Capture the cell that displays the provided text and extract its (X, Y) central coordinate. 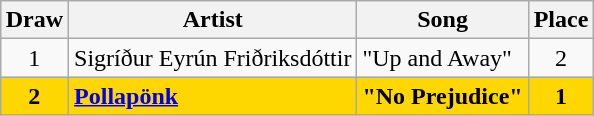
Draw (34, 20)
"Up and Away" (442, 58)
"No Prejudice" (442, 96)
Sigríður Eyrún Friðriksdóttir (213, 58)
Artist (213, 20)
Song (442, 20)
Pollapönk (213, 96)
Place (561, 20)
